Capture the cell that displays the provided text and extract its (x, y) central coordinate. 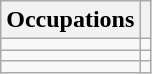
Occupations (70, 20)
